Scan for the cell matching the given text and deliver its [X, Y] coordinate at center. 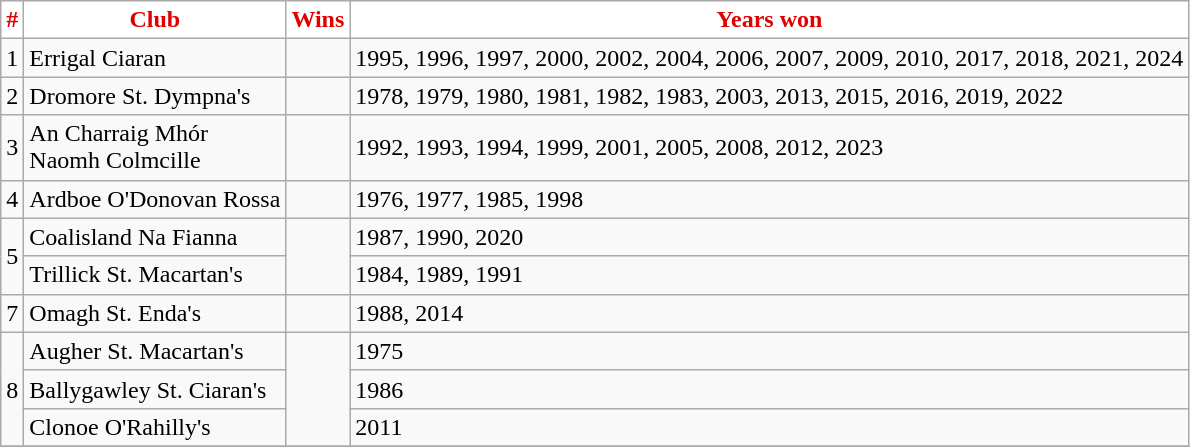
Trillick St. Macartan's [155, 275]
An Charraig Mhór Naomh Colmcille [155, 148]
1978, 1979, 1980, 1981, 1982, 1983, 2003, 2013, 2015, 2016, 2019, 2022 [770, 96]
1987, 1990, 2020 [770, 237]
# [12, 20]
2011 [770, 427]
3 [12, 148]
5 [12, 256]
2 [12, 96]
Errigal Ciaran [155, 58]
Ardboe O'Donovan Rossa [155, 199]
Years won [770, 20]
8 [12, 389]
Dromore St. Dympna's [155, 96]
1 [12, 58]
1995, 1996, 1997, 2000, 2002, 2004, 2006, 2007, 2009, 2010, 2017, 2018, 2021, 2024 [770, 58]
1988, 2014 [770, 313]
1986 [770, 389]
Clonoe O'Rahilly's [155, 427]
1992, 1993, 1994, 1999, 2001, 2005, 2008, 2012, 2023 [770, 148]
Omagh St. Enda's [155, 313]
Coalisland Na Fianna [155, 237]
1975 [770, 351]
Ballygawley St. Ciaran's [155, 389]
1976, 1977, 1985, 1998 [770, 199]
4 [12, 199]
7 [12, 313]
1984, 1989, 1991 [770, 275]
Augher St. Macartan's [155, 351]
Wins [318, 20]
Club [155, 20]
